Find where the given text appears and provide that cell's center as (x, y) coordinate. 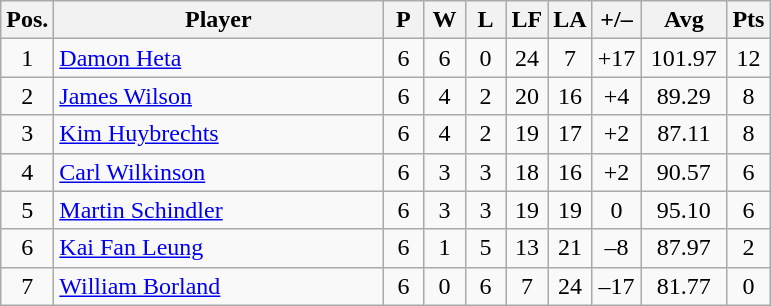
95.10 (684, 210)
Kai Fan Leung (218, 248)
Pos. (28, 20)
LF (527, 20)
87.97 (684, 248)
101.97 (684, 58)
Damon Heta (218, 58)
81.77 (684, 286)
L (486, 20)
William Borland (218, 286)
–17 (616, 286)
Pts (748, 20)
Player (218, 20)
12 (748, 58)
W (444, 20)
21 (570, 248)
20 (527, 96)
90.57 (684, 172)
Avg (684, 20)
89.29 (684, 96)
P (404, 20)
+17 (616, 58)
18 (527, 172)
Carl Wilkinson (218, 172)
Kim Huybrechts (218, 134)
Martin Schindler (218, 210)
LA (570, 20)
13 (527, 248)
87.11 (684, 134)
17 (570, 134)
+4 (616, 96)
James Wilson (218, 96)
+/– (616, 20)
–8 (616, 248)
